Locate the cell with the specified text and output its (x, y) center coordinate. 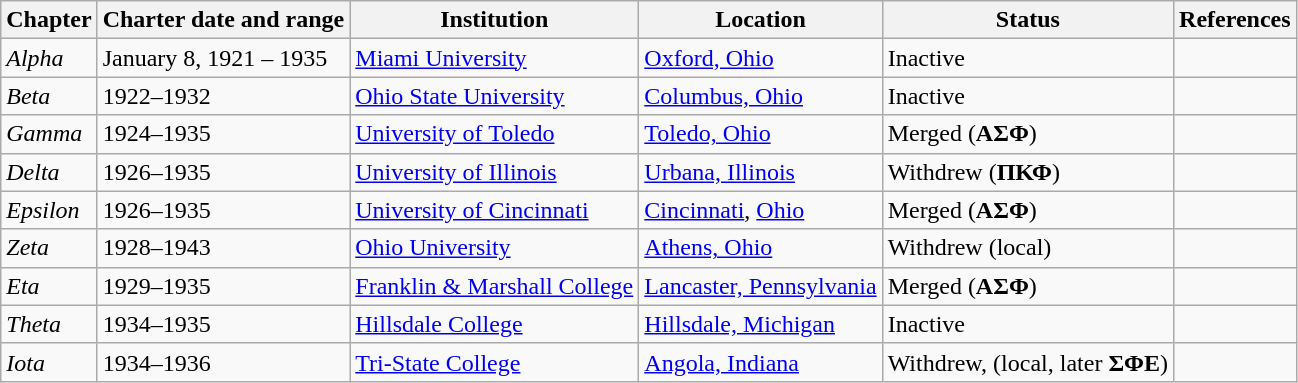
Institution (494, 20)
Theta (49, 324)
Location (760, 20)
Zeta (49, 248)
Alpha (49, 58)
January 8, 1921 – 1935 (224, 58)
Iota (49, 362)
Withdrew (local) (1028, 248)
Columbus, Ohio (760, 96)
1928–1943 (224, 248)
Eta (49, 286)
Tri-State College (494, 362)
Toledo, Ohio (760, 134)
Oxford, Ohio (760, 58)
Hillsdale College (494, 324)
Epsilon (49, 210)
University of Illinois (494, 172)
Urbana, Illinois (760, 172)
Withdrew (ΠΚΦ) (1028, 172)
Hillsdale, Michigan (760, 324)
1922–1932 (224, 96)
Charter date and range (224, 20)
Lancaster, Pennsylvania (760, 286)
1929–1935 (224, 286)
Ohio University (494, 248)
Chapter (49, 20)
1924–1935 (224, 134)
Angola, Indiana (760, 362)
Withdrew, (local, later ΣΦΕ) (1028, 362)
Ohio State University (494, 96)
Delta (49, 172)
Beta (49, 96)
University of Cincinnati (494, 210)
References (1236, 20)
Miami University (494, 58)
Franklin & Marshall College (494, 286)
Status (1028, 20)
Cincinnati, Ohio (760, 210)
1934–1936 (224, 362)
Athens, Ohio (760, 248)
Gamma (49, 134)
1934–1935 (224, 324)
University of Toledo (494, 134)
